Return the (x, y) coordinate for the center point of the cell that contains the specified text.  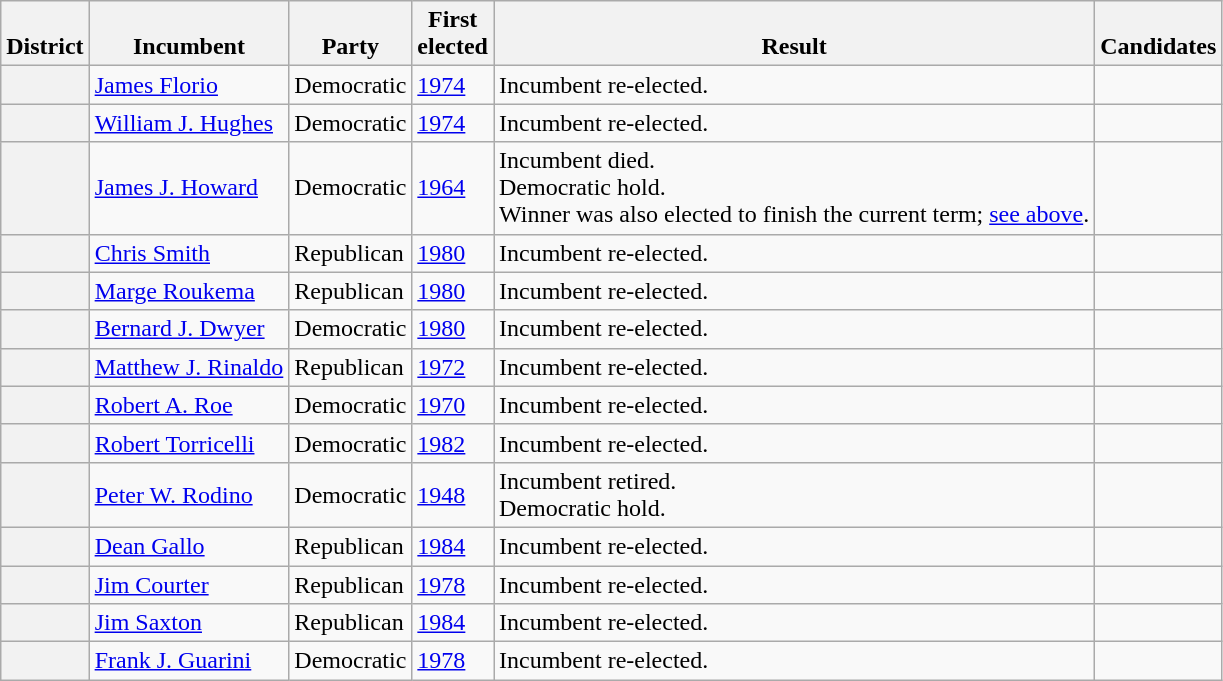
Incumbent (189, 34)
Jim Saxton (189, 623)
Incumbent died.Democratic hold.Winner was also elected to finish the current term; see above. (794, 188)
Frank J. Guarini (189, 661)
1964 (453, 188)
1982 (453, 443)
Result (794, 34)
James Florio (189, 85)
Chris Smith (189, 253)
Candidates (1158, 34)
1970 (453, 405)
Bernard J. Dwyer (189, 329)
Peter W. Rodino (189, 494)
Party (350, 34)
Robert Torricelli (189, 443)
William J. Hughes (189, 123)
1972 (453, 367)
Jim Courter (189, 585)
Matthew J. Rinaldo (189, 367)
Robert A. Roe (189, 405)
Marge Roukema (189, 291)
1948 (453, 494)
Firstelected (453, 34)
Incumbent retired.Democratic hold. (794, 494)
District (45, 34)
James J. Howard (189, 188)
Dean Gallo (189, 546)
